Find where the given text appears and provide that cell's center as (x, y) coordinate. 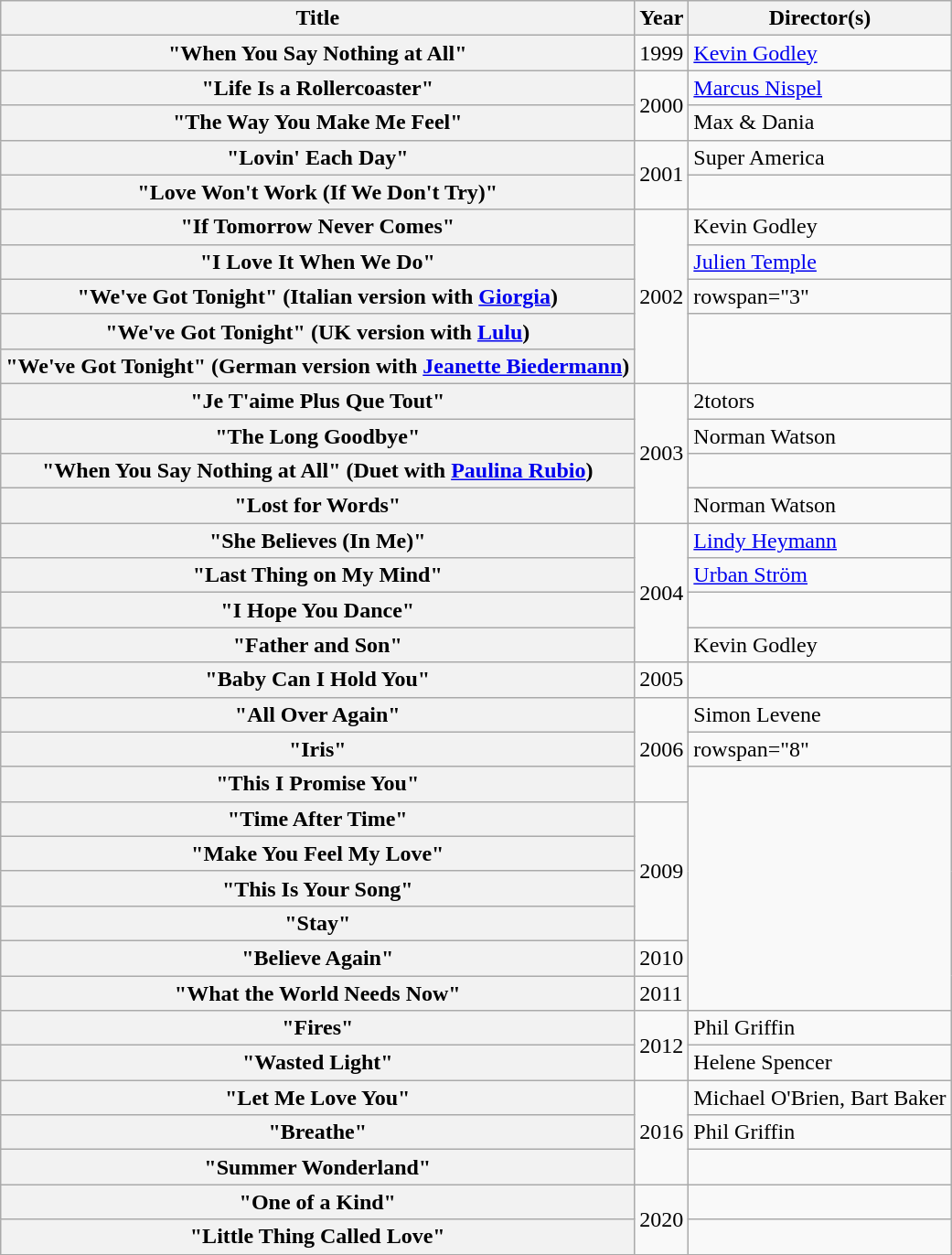
2011 (662, 992)
rowspan="3" (819, 296)
"Make You Feel My Love" (318, 853)
2009 (662, 871)
"Fires" (318, 1028)
"Little Thing Called Love" (318, 1237)
2016 (662, 1132)
"We've Got Tonight" (German version with Jeanette Biedermann) (318, 366)
"This Is Your Song" (318, 888)
"Baby Can I Hold You" (318, 680)
"When You Say Nothing at All" (Duet with Paulina Rubio) (318, 471)
1999 (662, 53)
"When You Say Nothing at All" (318, 53)
2001 (662, 175)
"I Hope You Dance" (318, 610)
Lindy Heymann (819, 541)
"Summer Wonderland" (318, 1167)
Max & Dania (819, 123)
Title (318, 18)
2004 (662, 593)
"Last Thing on My Mind" (318, 575)
"Father and Son" (318, 645)
2002 (662, 296)
"Time After Time" (318, 819)
"The Way You Make Me Feel" (318, 123)
"If Tomorrow Never Comes" (318, 227)
2020 (662, 1219)
Super America (819, 157)
2005 (662, 680)
2003 (662, 453)
Marcus Nispel (819, 88)
"One of a Kind" (318, 1202)
Michael O'Brien, Bart Baker (819, 1098)
Simon Levene (819, 714)
"This I Promise You" (318, 784)
Year (662, 18)
"Let Me Love You" (318, 1098)
"Je T'aime Plus Que Tout" (318, 401)
2totors (819, 401)
"All Over Again" (318, 714)
rowspan="8" (819, 749)
Helene Spencer (819, 1063)
"Lovin' Each Day" (318, 157)
"We've Got Tonight" (UK version with Lulu) (318, 331)
"Stay" (318, 923)
Urban Ström (819, 575)
Director(s) (819, 18)
2012 (662, 1046)
"I Love It When We Do" (318, 262)
"Iris" (318, 749)
"Life Is a Rollercoaster" (318, 88)
"The Long Goodbye" (318, 436)
Julien Temple (819, 262)
2010 (662, 958)
"We've Got Tonight" (Italian version with Giorgia) (318, 296)
"What the World Needs Now" (318, 992)
"Believe Again" (318, 958)
2000 (662, 105)
2006 (662, 749)
"Lost for Words" (318, 506)
"Love Won't Work (If We Don't Try)" (318, 192)
"Breathe" (318, 1132)
"Wasted Light" (318, 1063)
"She Believes (In Me)" (318, 541)
